Scan for the cell matching the given text and deliver its (X, Y) coordinate at center. 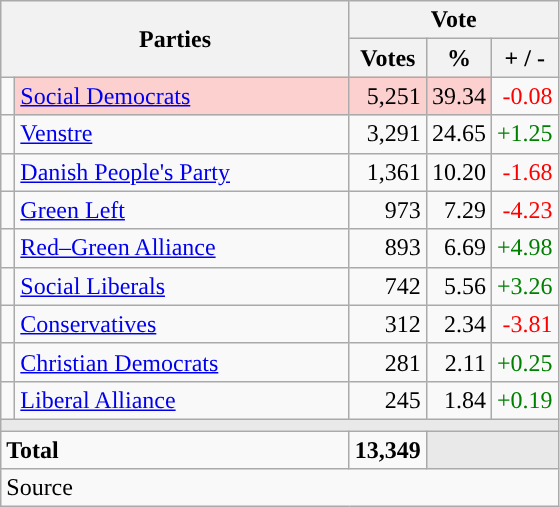
24.65 (458, 134)
-1.68 (524, 172)
2.34 (458, 324)
7.29 (458, 210)
-4.23 (524, 210)
3,291 (388, 134)
39.34 (458, 96)
6.69 (458, 248)
Green Left (182, 210)
245 (388, 400)
Danish People's Party (182, 172)
Votes (388, 58)
973 (388, 210)
281 (388, 362)
2.11 (458, 362)
1,361 (388, 172)
Social Democrats (182, 96)
-0.08 (524, 96)
5,251 (388, 96)
+0.25 (524, 362)
+3.26 (524, 286)
742 (388, 286)
Parties (176, 39)
10.20 (458, 172)
+1.25 (524, 134)
1.84 (458, 400)
Total (176, 449)
Conservatives (182, 324)
Venstre (182, 134)
Social Liberals (182, 286)
5.56 (458, 286)
312 (388, 324)
Liberal Alliance (182, 400)
13,349 (388, 449)
Red–Green Alliance (182, 248)
-3.81 (524, 324)
Source (280, 488)
+4.98 (524, 248)
+ / - (524, 58)
Vote (454, 20)
+0.19 (524, 400)
Christian Democrats (182, 362)
893 (388, 248)
% (458, 58)
